Identify which cell holds the provided text, then report its [x, y] central coordinate. 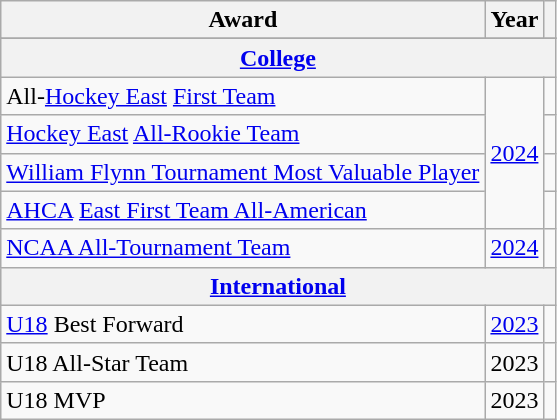
William Flynn Tournament Most Valuable Player [243, 172]
College [278, 58]
Hockey East All-Rookie Team [243, 134]
International [278, 286]
Award [243, 20]
U18 Best Forward [243, 324]
NCAA All-Tournament Team [243, 248]
Year [514, 20]
U18 MVP [243, 400]
U18 All-Star Team [243, 362]
AHCA East First Team All-American [243, 210]
All-Hockey East First Team [243, 96]
